Scan for the cell matching the given text and deliver its [x, y] coordinate at center. 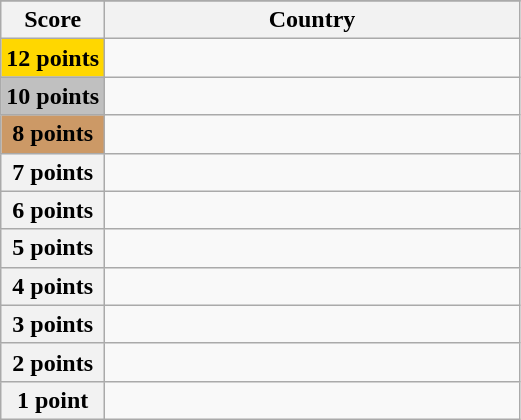
7 points [53, 172]
5 points [53, 248]
Country [312, 20]
10 points [53, 96]
2 points [53, 362]
1 point [53, 400]
8 points [53, 134]
4 points [53, 286]
6 points [53, 210]
Score [53, 20]
12 points [53, 58]
3 points [53, 324]
